Locate the cell with the specified text and output its (x, y) center coordinate. 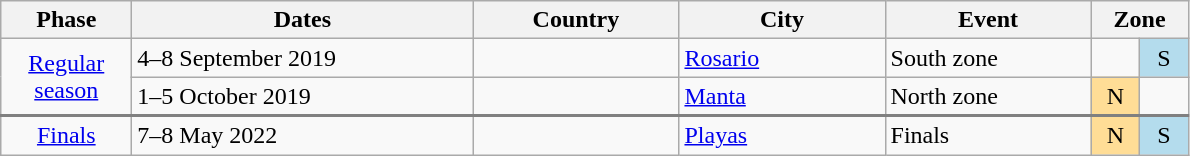
Dates (302, 20)
Zone (1140, 20)
City (782, 20)
North zone (988, 96)
Country (576, 20)
7–8 May 2022 (302, 136)
Manta (782, 96)
1–5 October 2019 (302, 96)
Rosario (782, 58)
Playas (782, 136)
Phase (66, 20)
Event (988, 20)
Regularseason (66, 78)
South zone (988, 58)
4–8 September 2019 (302, 58)
